Output the (x, y) coordinate of the center of the cell containing the given text.  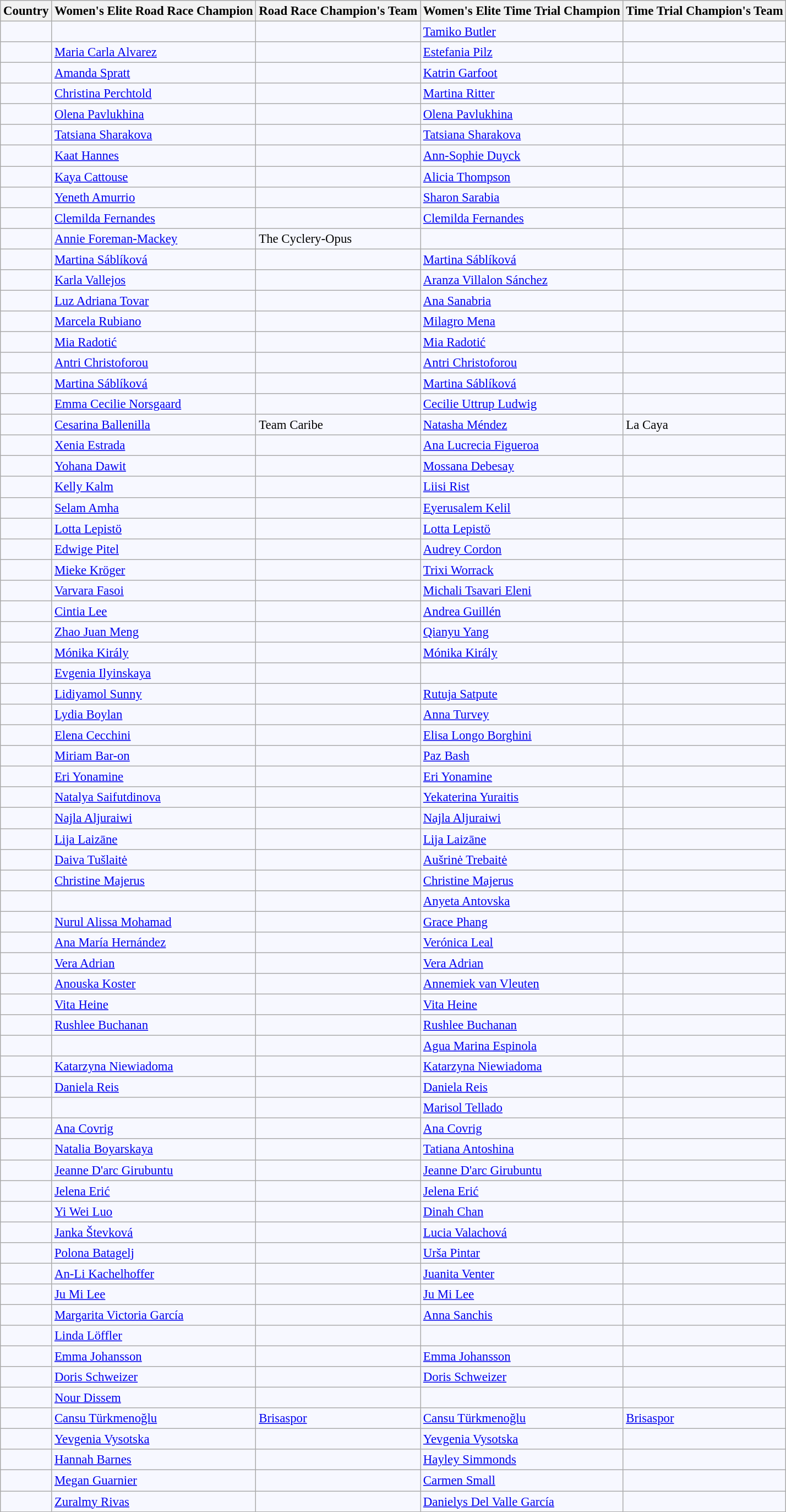
Women's Elite Time Trial Champion (522, 11)
Danielys Del Valle García (522, 1502)
Zuralmy Rivas (154, 1502)
Ann-Sophie Duyck (522, 156)
Michali Tsavari Eleni (522, 591)
Women's Elite Road Race Champion (154, 11)
Ana María Hernández (154, 943)
Yeneth Amurrio (154, 197)
Verónica Leal (522, 943)
Lidiyamol Sunny (154, 694)
Rutuja Satpute (522, 694)
Eyerusalem Kelil (522, 508)
The Cyclery-Opus (338, 238)
Anna Turvey (522, 715)
Kaya Cattouse (154, 177)
Lydia Boylan (154, 715)
Nurul Alissa Mohamad (154, 922)
Tatiana Antoshina (522, 1150)
Varvara Fasoi (154, 591)
Zhao Juan Meng (154, 632)
Aranza Villalon Sánchez (522, 280)
Yi Wei Luo (154, 1211)
Urša Pintar (522, 1253)
Marisol Tellado (522, 1108)
Selam Amha (154, 508)
Andrea Guillén (522, 611)
La Caya (705, 425)
Marcela Rubiano (154, 322)
Cecilie Uttrup Ludwig (522, 404)
Anouska Koster (154, 984)
Linda Löffler (154, 1336)
Martina Ritter (522, 94)
Cesarina Ballenilla (154, 425)
Alicia Thompson (522, 177)
Liisi Rist (522, 487)
An-Li Kachelhoffer (154, 1274)
Nour Dissem (154, 1398)
Annemiek van Vleuten (522, 984)
Mieke Kröger (154, 570)
Milagro Mena (522, 322)
Ana Sanabria (522, 301)
Katrin Garfoot (522, 73)
Janka Števková (154, 1232)
Amanda Spratt (154, 73)
Yekaterina Yuraitis (522, 798)
Cintia Lee (154, 611)
Xenia Estrada (154, 445)
Ana Lucrecia Figueroa (522, 445)
Margarita Victoria García (154, 1315)
Lucia Valachová (522, 1232)
Trixi Worrack (522, 570)
Road Race Champion's Team (338, 11)
Luz Adriana Tovar (154, 301)
Miriam Bar-on (154, 756)
Natalia Boyarskaya (154, 1150)
Team Caribe (338, 425)
Kaat Hannes (154, 156)
Dinah Chan (522, 1211)
Yohana Dawit (154, 466)
Kelly Kalm (154, 487)
Country (26, 11)
Karla Vallejos (154, 280)
Hayley Simmonds (522, 1460)
Edwige Pitel (154, 549)
Carmen Small (522, 1481)
Agua Marina Espinola (522, 1046)
Evgenia Ilyinskaya (154, 673)
Natalya Saifutdinova (154, 798)
Natasha Méndez (522, 425)
Maria Carla Alvarez (154, 52)
Emma Cecilie Norsgaard (154, 404)
Anna Sanchis (522, 1315)
Audrey Cordon (522, 549)
Paz Bash (522, 756)
Tamiko Butler (522, 32)
Megan Guarnier (154, 1481)
Elisa Longo Borghini (522, 736)
Elena Cecchini (154, 736)
Annie Foreman-Mackey (154, 238)
Grace Phang (522, 922)
Anyeta Antovska (522, 901)
Sharon Sarabia (522, 197)
Estefania Pilz (522, 52)
Hannah Barnes (154, 1460)
Time Trial Champion's Team (705, 11)
Qianyu Yang (522, 632)
Daiva Tušlaitė (154, 860)
Juanita Venter (522, 1274)
Mossana Debesay (522, 466)
Aušrinė Trebaitė (522, 860)
Christina Perchtold (154, 94)
Polona Batagelj (154, 1253)
